Determine the (X, Y) coordinate at the center of the cell enclosing the given text.  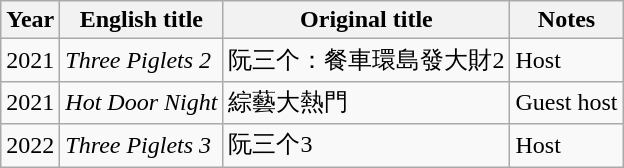
Hot Door Night (142, 102)
Notes (566, 20)
阮三个3 (366, 146)
綜藝大熱門 (366, 102)
Three Piglets 3 (142, 146)
阮三个：餐車環島發大財2 (366, 60)
English title (142, 20)
Guest host (566, 102)
2022 (30, 146)
Original title (366, 20)
Year (30, 20)
Three Piglets 2 (142, 60)
